Return (x, y) of the center of cell containing provided text 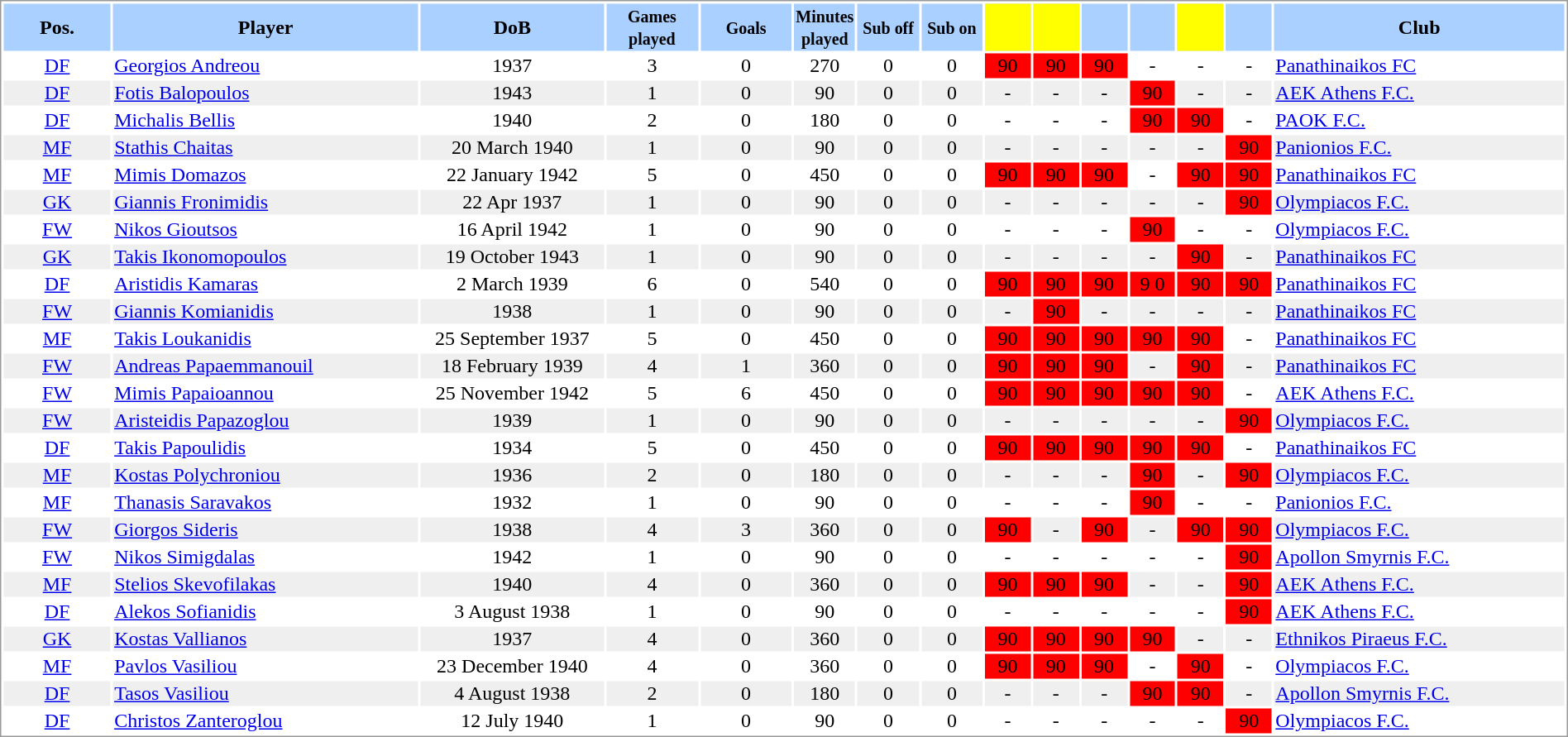
Stelios Skevofilakas (266, 585)
270 (825, 65)
1939 (513, 421)
Sub off (888, 26)
Player (266, 26)
Sub on (952, 26)
16 April 1942 (513, 229)
Ethnikos Piraeus F.C. (1419, 639)
Pavlos Vasiliou (266, 666)
Thanasis Saravakos (266, 502)
25 November 1942 (513, 393)
3 August 1938 (513, 611)
Kostas Vallianos (266, 639)
Mimis Domazos (266, 175)
1934 (513, 447)
540 (825, 284)
9 0 (1153, 284)
Giorgos Sideris (266, 530)
Aristidis Kamaras (266, 284)
DoB (513, 26)
Nikos Simigdalas (266, 557)
Gamesplayed (652, 26)
18 February 1939 (513, 366)
Giannis Komianidis (266, 312)
Fotis Balopoulos (266, 93)
Minutesplayed (825, 26)
25 September 1937 (513, 338)
Mimis Papaioannou (266, 393)
Andreas Papaemmanouil (266, 366)
1932 (513, 502)
PAOK F.C. (1419, 120)
Kostas Polychroniou (266, 476)
Takis Loukanidis (266, 338)
Nikos Gioutsos (266, 229)
Club (1419, 26)
2 March 1939 (513, 284)
Aristeidis Papazoglou (266, 421)
Tasos Vasiliou (266, 694)
Takis Papoulidis (266, 447)
22 Apr 1937 (513, 203)
1936 (513, 476)
22 January 1942 (513, 175)
23 December 1940 (513, 666)
1943 (513, 93)
Stathis Chaitas (266, 148)
Alekos Sofianidis (266, 611)
Christos Zanteroglou (266, 720)
Pos. (56, 26)
Goals (746, 26)
1942 (513, 557)
4 August 1938 (513, 694)
Giannis Fronimidis (266, 203)
20 March 1940 (513, 148)
12 July 1940 (513, 720)
Georgios Andreou (266, 65)
19 October 1943 (513, 257)
Michalis Bellis (266, 120)
Takis Ikonomopoulos (266, 257)
